Detect which cell encompasses the target text, then output its [X, Y] center coordinate. 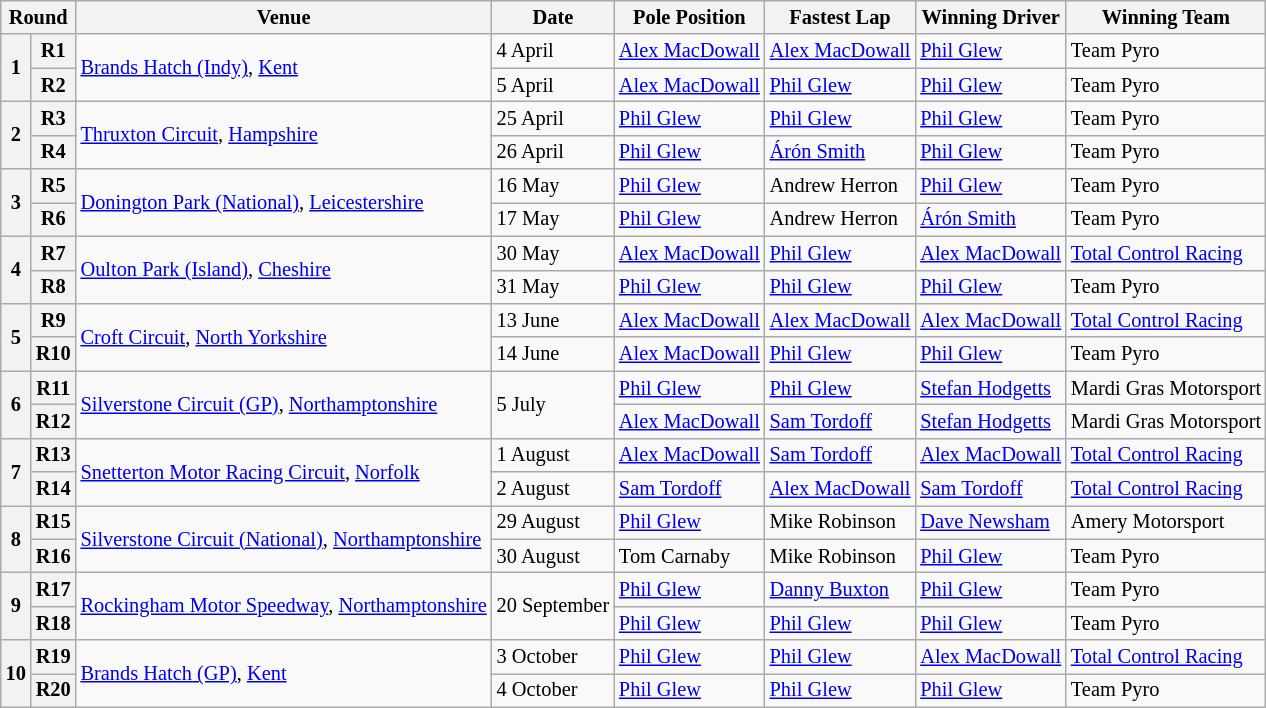
13 June [553, 320]
8 [16, 538]
R4 [54, 152]
Pole Position [690, 17]
R15 [54, 522]
Amery Motorsport [1166, 522]
R3 [54, 118]
9 [16, 606]
Date [553, 17]
2 [16, 134]
Silverstone Circuit (National), Northamptonshire [284, 538]
R20 [54, 690]
Oulton Park (Island), Cheshire [284, 270]
R10 [54, 354]
17 May [553, 219]
Silverstone Circuit (GP), Northamptonshire [284, 404]
R11 [54, 388]
R9 [54, 320]
4 October [553, 690]
5 [16, 336]
30 August [553, 556]
R18 [54, 623]
25 April [553, 118]
1 August [553, 455]
4 [16, 270]
Dave Newsham [990, 522]
Tom Carnaby [690, 556]
Brands Hatch (GP), Kent [284, 674]
16 May [553, 186]
5 July [553, 404]
Rockingham Motor Speedway, Northamptonshire [284, 606]
2 August [553, 489]
R12 [54, 421]
Round [38, 17]
Winning Team [1166, 17]
14 June [553, 354]
Winning Driver [990, 17]
R2 [54, 85]
7 [16, 472]
R13 [54, 455]
6 [16, 404]
3 [16, 202]
R5 [54, 186]
R19 [54, 657]
3 October [553, 657]
Snetterton Motor Racing Circuit, Norfolk [284, 472]
26 April [553, 152]
R17 [54, 589]
R7 [54, 253]
30 May [553, 253]
R8 [54, 287]
Thruxton Circuit, Hampshire [284, 134]
Danny Buxton [840, 589]
10 [16, 674]
R16 [54, 556]
Venue [284, 17]
R6 [54, 219]
31 May [553, 287]
4 April [553, 51]
R14 [54, 489]
20 September [553, 606]
Donington Park (National), Leicestershire [284, 202]
Croft Circuit, North Yorkshire [284, 336]
Fastest Lap [840, 17]
1 [16, 68]
29 August [553, 522]
R1 [54, 51]
5 April [553, 85]
Brands Hatch (Indy), Kent [284, 68]
